Find where the given text appears and provide that cell's center as (X, Y) coordinate. 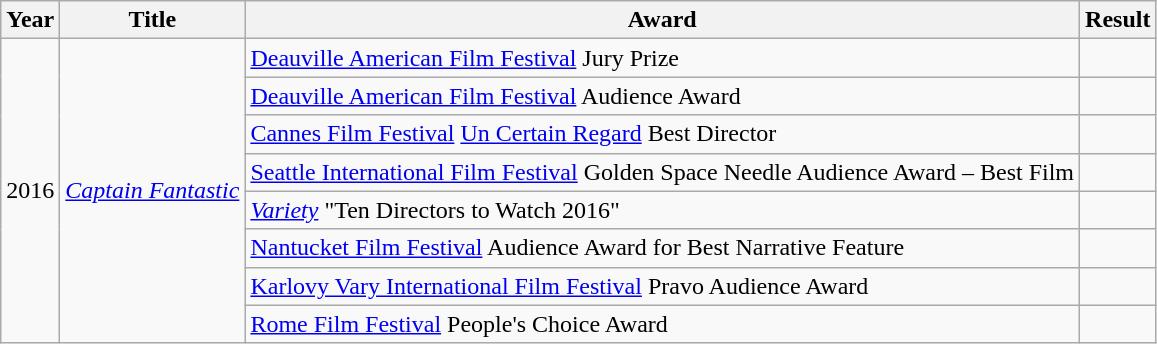
Variety "Ten Directors to Watch 2016" (662, 210)
Rome Film Festival People's Choice Award (662, 324)
Result (1118, 20)
Title (152, 20)
Deauville American Film Festival Audience Award (662, 96)
Captain Fantastic (152, 191)
Deauville American Film Festival Jury Prize (662, 58)
Year (30, 20)
Nantucket Film Festival Audience Award for Best Narrative Feature (662, 248)
Seattle International Film Festival Golden Space Needle Audience Award – Best Film (662, 172)
Karlovy Vary International Film Festival Pravo Audience Award (662, 286)
Cannes Film Festival Un Certain Regard Best Director (662, 134)
2016 (30, 191)
Award (662, 20)
